Provide the (X, Y) coordinate of the cell's center where the given text is located.  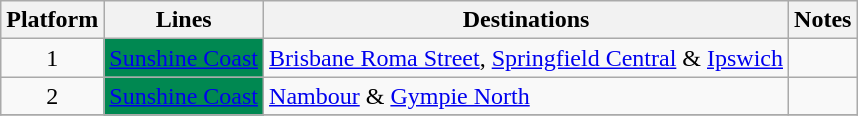
1 (52, 58)
Destinations (526, 20)
Brisbane Roma Street, Springfield Central & Ipswich (526, 58)
Notes (823, 20)
Nambour & Gympie North (526, 96)
Lines (184, 20)
2 (52, 96)
Platform (52, 20)
